Locate the cell with the specified text and output its [X, Y] center coordinate. 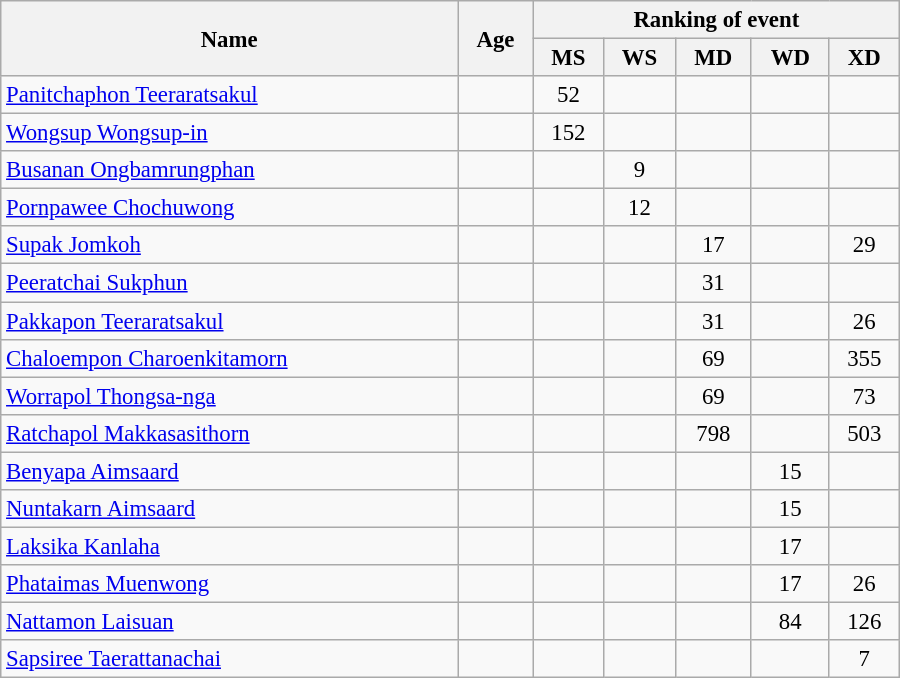
Laksika Kanlaha [230, 546]
126 [864, 621]
7 [864, 659]
Busanan Ongbamrungphan [230, 170]
152 [568, 133]
73 [864, 396]
9 [639, 170]
29 [864, 245]
MS [568, 58]
Nattamon Laisuan [230, 621]
XD [864, 58]
Nuntakarn Aimsaard [230, 509]
Supak Jomkoh [230, 245]
Ratchapol Makkasasithorn [230, 433]
Ranking of event [716, 20]
Phataimas Muenwong [230, 584]
355 [864, 358]
Benyapa Aimsaard [230, 471]
MD [713, 58]
798 [713, 433]
Panitchaphon Teeraratsakul [230, 95]
52 [568, 95]
84 [790, 621]
Pornpawee Chochuwong [230, 208]
Wongsup Wongsup-in [230, 133]
Chaloempon Charoenkitamorn [230, 358]
Name [230, 38]
Pakkapon Teeraratsakul [230, 321]
Worrapol Thongsa-nga [230, 396]
WS [639, 58]
12 [639, 208]
Peeratchai Sukphun [230, 283]
Age [496, 38]
Sapsiree Taerattanachai [230, 659]
WD [790, 58]
503 [864, 433]
